Extract the (x, y) coordinate from the center of the cell holding the provided text.  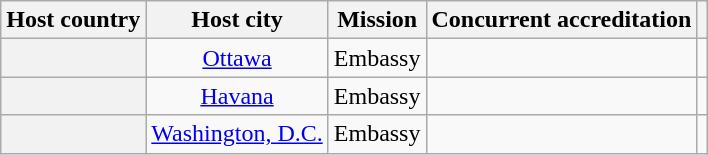
Ottawa (237, 58)
Concurrent accreditation (562, 20)
Washington, D.C. (237, 134)
Mission (377, 20)
Havana (237, 96)
Host city (237, 20)
Host country (74, 20)
